Provide the (X, Y) coordinate of the cell's center where the given text is located.  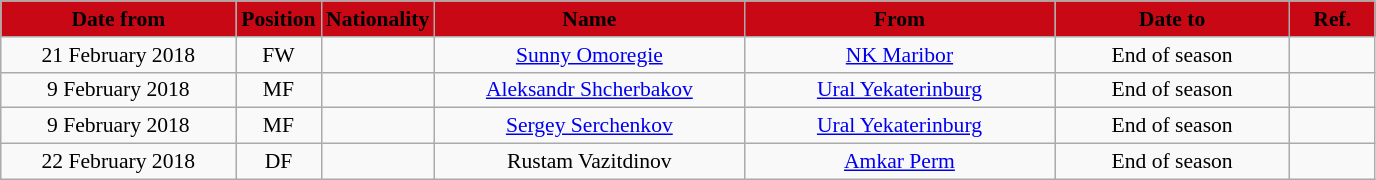
Ref. (1332, 19)
Rustam Vazitdinov (589, 162)
Date from (118, 19)
Position (278, 19)
Sergey Serchenkov (589, 126)
Name (589, 19)
FW (278, 55)
Nationality (378, 19)
NK Maribor (899, 55)
21 February 2018 (118, 55)
22 February 2018 (118, 162)
Sunny Omoregie (589, 55)
Amkar Perm (899, 162)
From (899, 19)
Aleksandr Shcherbakov (589, 90)
DF (278, 162)
Date to (1172, 19)
